Extract the (x, y) coordinate from the center of the cell holding the provided text.  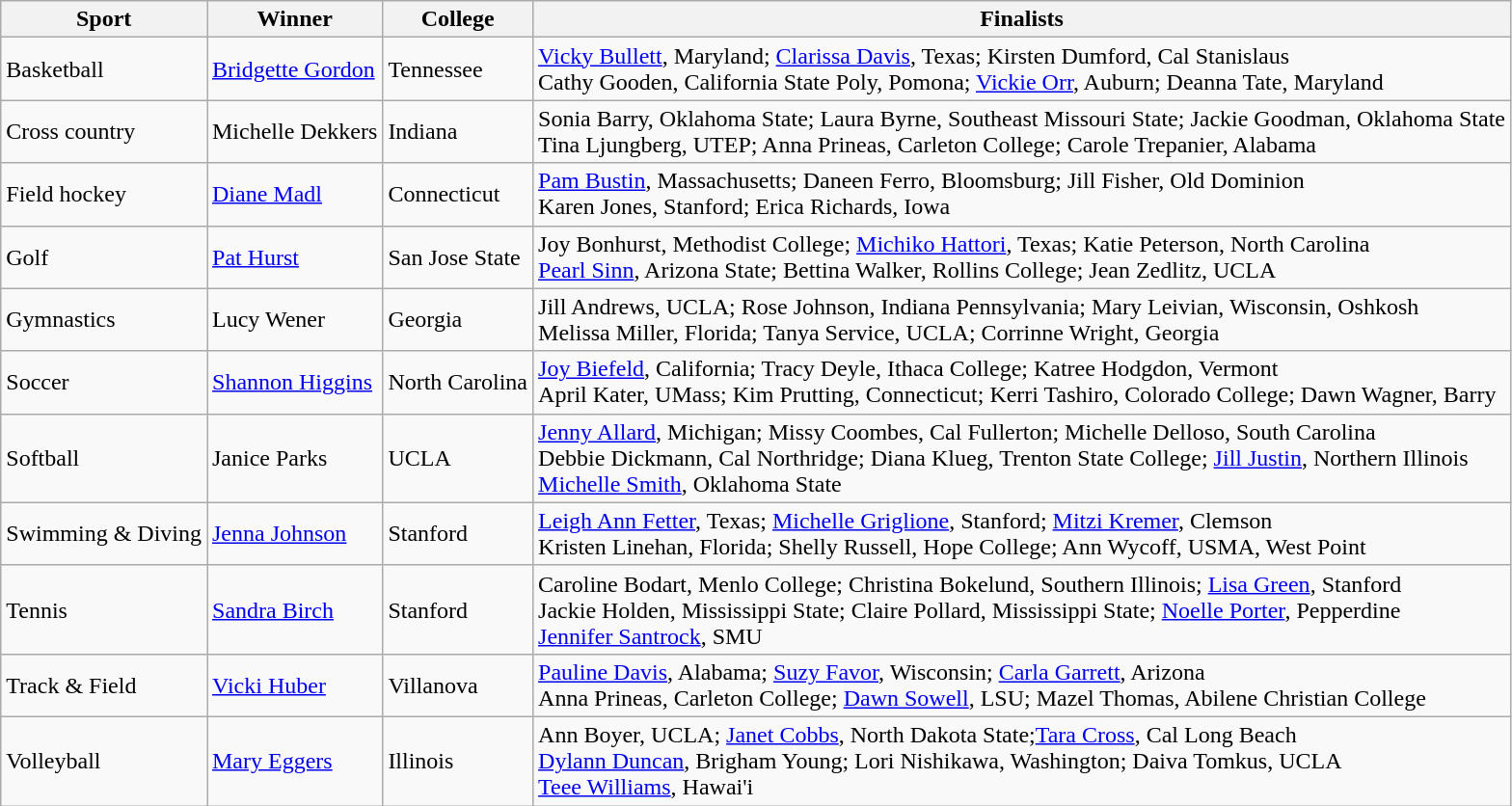
Cross country (104, 131)
Tennis (104, 609)
Pam Bustin, Massachusetts; Daneen Ferro, Bloomsburg; Jill Fisher, Old DominionKaren Jones, Stanford; Erica Richards, Iowa (1022, 195)
Track & Field (104, 685)
Mary Eggers (294, 761)
Sport (104, 19)
Jenna Johnson (294, 534)
Softball (104, 458)
Villanova (458, 685)
Volleyball (104, 761)
North Carolina (458, 382)
Sandra Birch (294, 609)
Janice Parks (294, 458)
Finalists (1022, 19)
College (458, 19)
Pat Hurst (294, 256)
San Jose State (458, 256)
Winner (294, 19)
Lucy Wener (294, 320)
Soccer (104, 382)
Michelle Dekkers (294, 131)
Illinois (458, 761)
Shannon Higgins (294, 382)
Connecticut (458, 195)
UCLA (458, 458)
Gymnastics (104, 320)
Diane Madl (294, 195)
Golf (104, 256)
Basketball (104, 69)
Bridgette Gordon (294, 69)
Vicki Huber (294, 685)
Field hockey (104, 195)
Indiana (458, 131)
Tennessee (458, 69)
Georgia (458, 320)
Swimming & Diving (104, 534)
